Capture the cell that displays the provided text and extract its [X, Y] central coordinate. 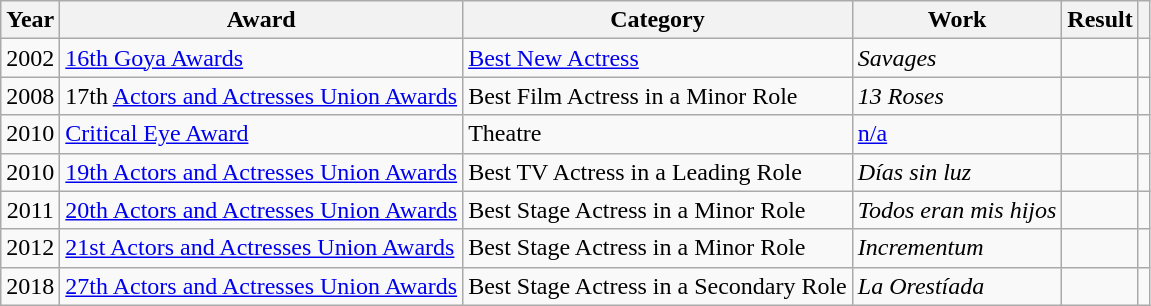
Días sin luz [957, 172]
Work [957, 20]
2018 [30, 286]
Todos eran mis hijos [957, 210]
16th Goya Awards [262, 58]
19th Actors and Actresses Union Awards [262, 172]
13 Roses [957, 96]
2011 [30, 210]
Result [1100, 20]
Best New Actress [658, 58]
Best TV Actress in a Leading Role [658, 172]
20th Actors and Actresses Union Awards [262, 210]
n/a [957, 134]
2002 [30, 58]
Best Film Actress in a Minor Role [658, 96]
Year [30, 20]
Critical Eye Award [262, 134]
Incrementum [957, 248]
2012 [30, 248]
2008 [30, 96]
La Orestíada [957, 286]
Savages [957, 58]
Theatre [658, 134]
27th Actors and Actresses Union Awards [262, 286]
Category [658, 20]
21st Actors and Actresses Union Awards [262, 248]
Award [262, 20]
Best Stage Actress in a Secondary Role [658, 286]
17th Actors and Actresses Union Awards [262, 96]
